Return the [x, y] coordinate for the center point of the cell that contains the specified text.  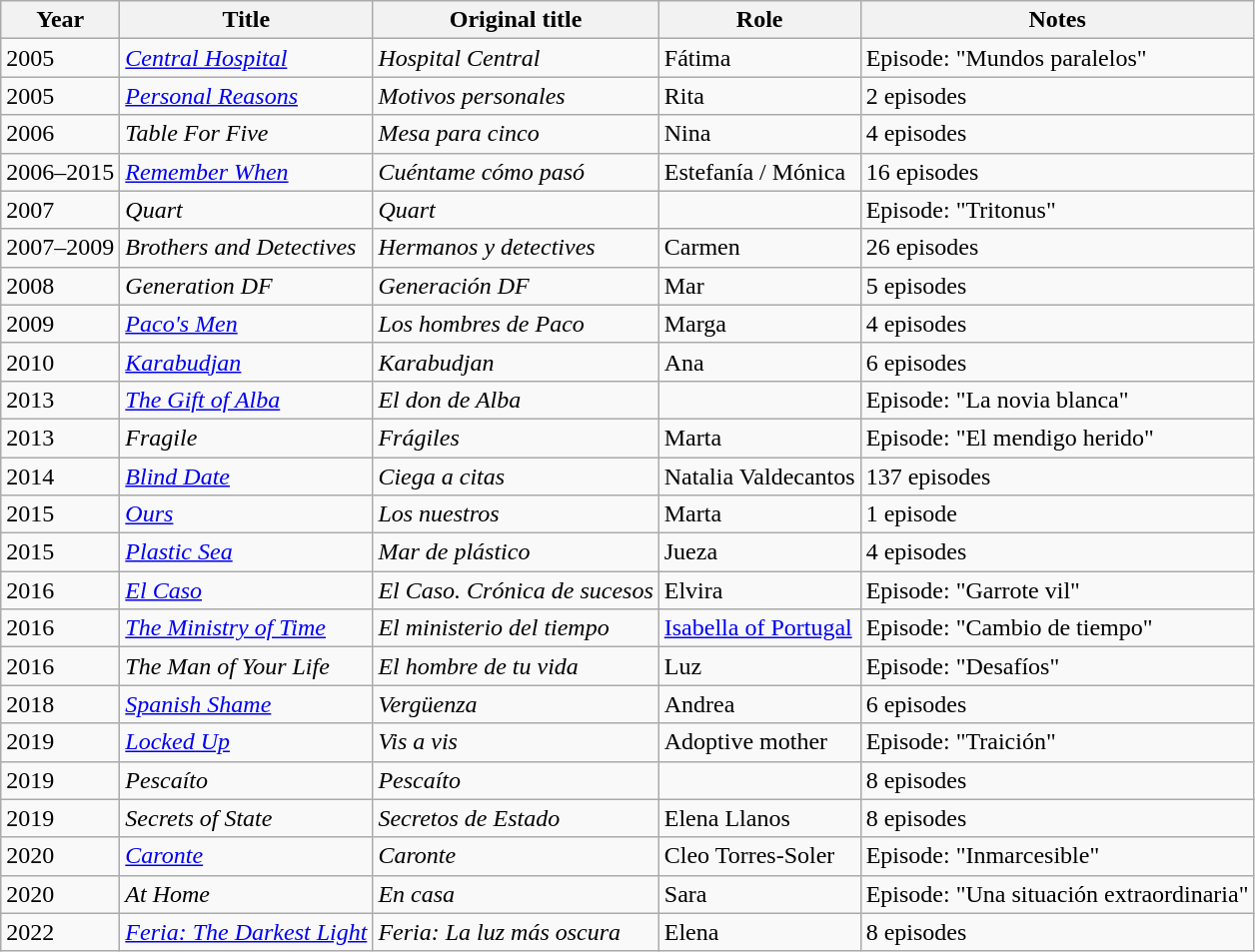
Year [60, 20]
Estefanía / Mónica [759, 172]
El Caso [246, 590]
Ours [246, 514]
2022 [60, 932]
Marga [759, 324]
Personal Reasons [246, 96]
Original title [516, 20]
Secrets of State [246, 818]
Episode: "Una situación extraordinaria" [1057, 894]
Notes [1057, 20]
Mar de plástico [516, 552]
2008 [60, 286]
El don de Alba [516, 400]
El hombre de tu vida [516, 666]
Isabella of Portugal [759, 628]
Elena Llanos [759, 818]
Episode: "Desafíos" [1057, 666]
Luz [759, 666]
Vergüenza [516, 704]
Sara [759, 894]
2018 [60, 704]
Elena [759, 932]
1 episode [1057, 514]
Cuéntame cómo pasó [516, 172]
At Home [246, 894]
Hospital Central [516, 58]
Vis a vis [516, 742]
2006–2015 [60, 172]
Elvira [759, 590]
Adoptive mother [759, 742]
Generation DF [246, 286]
Los nuestros [516, 514]
Title [246, 20]
2006 [60, 134]
Mesa para cinco [516, 134]
Nina [759, 134]
26 episodes [1057, 248]
Ana [759, 362]
137 episodes [1057, 476]
Generación DF [516, 286]
Spanish Shame [246, 704]
El Caso. Crónica de sucesos [516, 590]
2007–2009 [60, 248]
Motivos personales [516, 96]
Ciega a citas [516, 476]
The Gift of Alba [246, 400]
Jueza [759, 552]
2 episodes [1057, 96]
Locked Up [246, 742]
Remember When [246, 172]
Cleo Torres-Soler [759, 856]
Andrea [759, 704]
Natalia Valdecantos [759, 476]
Fragile [246, 438]
5 episodes [1057, 286]
Frágiles [516, 438]
Episode: "La novia blanca" [1057, 400]
The Man of Your Life [246, 666]
Episode: "Cambio de tiempo" [1057, 628]
Episode: "Inmarcesible" [1057, 856]
Episode: "Tritonus" [1057, 210]
Brothers and Detectives [246, 248]
El ministerio del tiempo [516, 628]
Role [759, 20]
Carmen [759, 248]
Episode: "Traición" [1057, 742]
Mar [759, 286]
Rita [759, 96]
Central Hospital [246, 58]
2007 [60, 210]
Table For Five [246, 134]
Blind Date [246, 476]
Paco's Men [246, 324]
The Ministry of Time [246, 628]
2009 [60, 324]
Hermanos y detectives [516, 248]
2010 [60, 362]
Episode: "El mendigo herido" [1057, 438]
Feria: La luz más oscura [516, 932]
En casa [516, 894]
Fátima [759, 58]
16 episodes [1057, 172]
Feria: The Darkest Light [246, 932]
Secretos de Estado [516, 818]
Plastic Sea [246, 552]
Los hombres de Paco [516, 324]
2014 [60, 476]
Episode: "Mundos paralelos" [1057, 58]
Episode: "Garrote vil" [1057, 590]
